Determine the [x, y] coordinate at the center of the cell enclosing the given text.  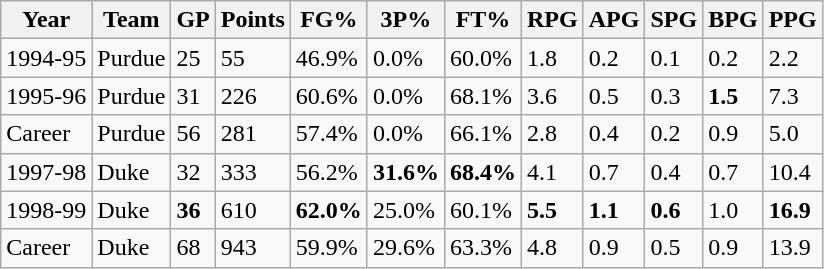
SPG [674, 20]
68.4% [482, 172]
10.4 [792, 172]
60.6% [328, 96]
1997-98 [46, 172]
60.1% [482, 210]
5.5 [553, 210]
7.3 [792, 96]
13.9 [792, 248]
BPG [733, 20]
56 [193, 134]
3P% [406, 20]
25 [193, 58]
31 [193, 96]
62.0% [328, 210]
PPG [792, 20]
1.0 [733, 210]
0.1 [674, 58]
Year [46, 20]
25.0% [406, 210]
56.2% [328, 172]
FT% [482, 20]
3.6 [553, 96]
60.0% [482, 58]
1.5 [733, 96]
281 [252, 134]
31.6% [406, 172]
0.3 [674, 96]
68.1% [482, 96]
APG [614, 20]
16.9 [792, 210]
4.8 [553, 248]
2.8 [553, 134]
FG% [328, 20]
46.9% [328, 58]
Team [132, 20]
29.6% [406, 248]
5.0 [792, 134]
943 [252, 248]
1994-95 [46, 58]
1.8 [553, 58]
GP [193, 20]
32 [193, 172]
610 [252, 210]
1995-96 [46, 96]
55 [252, 58]
59.9% [328, 248]
2.2 [792, 58]
1.1 [614, 210]
0.6 [674, 210]
63.3% [482, 248]
333 [252, 172]
68 [193, 248]
57.4% [328, 134]
226 [252, 96]
1998-99 [46, 210]
66.1% [482, 134]
RPG [553, 20]
Points [252, 20]
36 [193, 210]
4.1 [553, 172]
